For the text-containing cell, return its midpoint in (x, y) coordinate format. 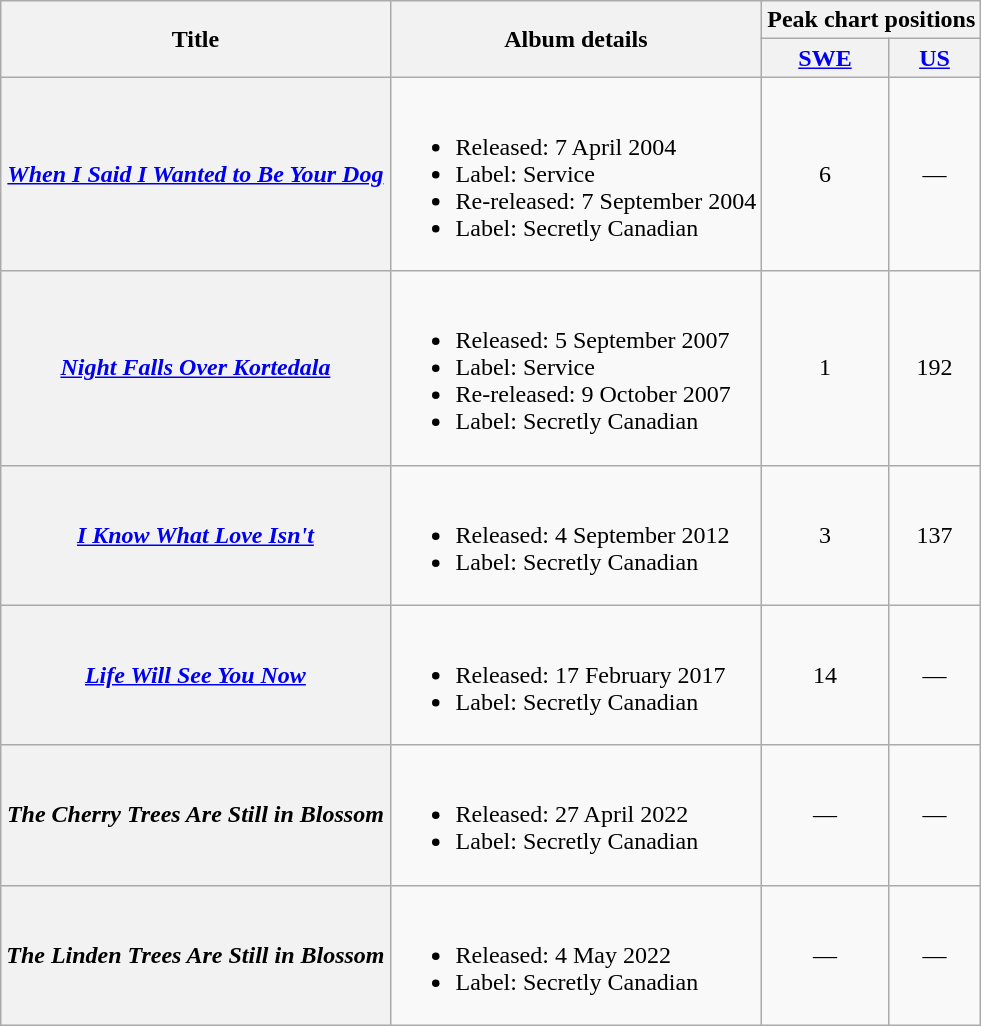
192 (934, 368)
Released: 4 September 2012Label: Secretly Canadian (576, 535)
Title (196, 39)
137 (934, 535)
US (934, 58)
Released: 7 April 2004Label: ServiceRe-released: 7 September 2004Label: Secretly Canadian (576, 174)
Released: 4 May 2022Label: Secretly Canadian (576, 955)
Released: 17 February 2017Label: Secretly Canadian (576, 675)
Peak chart positions (872, 20)
1 (826, 368)
Released: 27 April 2022Label: Secretly Canadian (576, 815)
I Know What Love Isn't (196, 535)
3 (826, 535)
14 (826, 675)
Night Falls Over Kortedala (196, 368)
SWE (826, 58)
Released: 5 September 2007Label: ServiceRe-released: 9 October 2007Label: Secretly Canadian (576, 368)
Album details (576, 39)
Life Will See You Now (196, 675)
The Linden Trees Are Still in Blossom (196, 955)
The Cherry Trees Are Still in Blossom (196, 815)
When I Said I Wanted to Be Your Dog (196, 174)
6 (826, 174)
